Find where the given text appears and provide that cell's center as [x, y] coordinate. 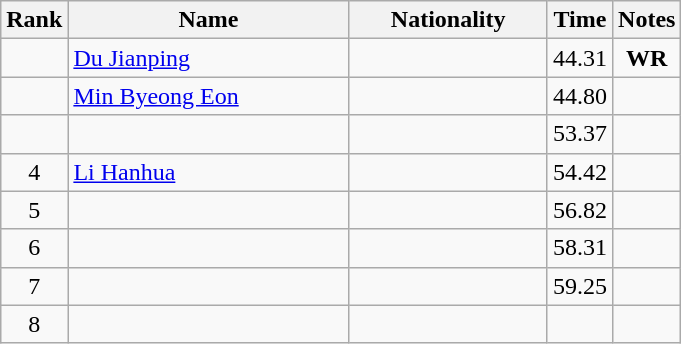
6 [34, 248]
53.37 [580, 134]
WR [647, 58]
Min Byeong Eon [208, 96]
Rank [34, 20]
Name [208, 20]
Nationality [448, 20]
Li Hanhua [208, 172]
Time [580, 20]
59.25 [580, 286]
58.31 [580, 248]
4 [34, 172]
54.42 [580, 172]
5 [34, 210]
44.80 [580, 96]
7 [34, 286]
Du Jianping [208, 58]
44.31 [580, 58]
Notes [647, 20]
56.82 [580, 210]
8 [34, 324]
